Capture the cell that displays the provided text and extract its [x, y] central coordinate. 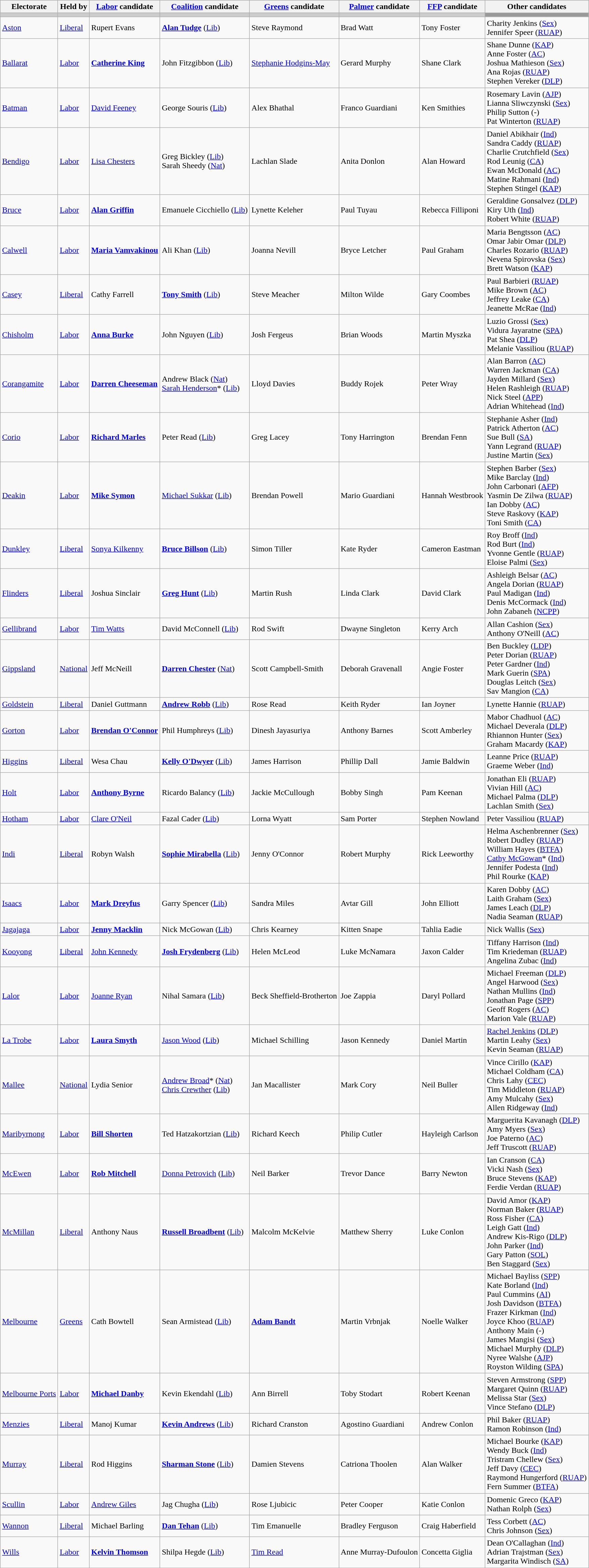
Nihal Samara (Lib) [205, 995]
Rebecca Filliponi [452, 210]
Bruce Billson (Lib) [205, 549]
Mark Cory [379, 1085]
Darren Chester (Nat) [205, 669]
Concetta Giglia [452, 1552]
Phillip Dall [379, 761]
Leanne Price (RUAP) Graeme Weber (Ind) [537, 761]
Mabor Chadhuol (AC) Michael Deverala (DLP) Rhiannon Hunter (Sex) Graham Macardy (KAP) [537, 730]
Garry Spencer (Lib) [205, 903]
Richard Marles [125, 437]
Roy Broff (Ind) Rod Burt (Ind) Yvonne Gentle (RUAP) Eloise Palmi (Sex) [537, 549]
Ted Hatzakortzian (Lib) [205, 1134]
Maria Bengtsson (AC) Omar Jabir Omar (DLP) Charles Rozario (RUAP) Nevena Spirovska (Sex) Brett Watson (KAP) [537, 250]
Stephanie Asher (Ind) Patrick Atherton (AC) Sue Bull (SA) Yann Legrand (RUAP) Justine Martin (Sex) [537, 437]
Hotham [29, 819]
Paul Barbieri (RUAP) Mike Brown (AC) Jeffrey Leake (CA) Jeanette McRae (Ind) [537, 295]
Michael Barling [125, 1526]
Jagajaga [29, 929]
Noelle Walker [452, 1322]
Andrew Conlon [452, 1424]
Simon Tiller [294, 549]
Neil Buller [452, 1085]
Robyn Walsh [125, 854]
Greg Lacey [294, 437]
Alan Griffin [125, 210]
Stephen Nowland [452, 819]
Corio [29, 437]
Fazal Cader (Lib) [205, 819]
Luke McNamara [379, 951]
Flinders [29, 593]
David Clark [452, 593]
Ali Khan (Lib) [205, 250]
Calwell [29, 250]
Greg Bickley (Lib) Sarah Sheedy (Nat) [205, 161]
Tess Corbett (AC) Chris Johnson (Sex) [537, 1526]
McEwen [29, 1174]
Lynette Keleher [294, 210]
Alex Bhathal [294, 107]
Menzies [29, 1424]
Michael Danby [125, 1393]
Gerard Murphy [379, 63]
Sandra Miles [294, 903]
Dan Tehan (Lib) [205, 1526]
Anna Burke [125, 334]
Barry Newton [452, 1174]
Joanne Ryan [125, 995]
Jenny O'Connor [294, 854]
Jaxon Calder [452, 951]
Lalor [29, 995]
Jason Kennedy [379, 1040]
Darren Cheeseman [125, 383]
Rose Ljubicic [294, 1504]
Dinesh Jayasuriya [294, 730]
Domenic Greco (KAP) Nathan Rolph (Sex) [537, 1504]
Peter Read (Lib) [205, 437]
Cathy Farrell [125, 295]
Andrew Giles [125, 1504]
Shane Clark [452, 63]
Andrew Robb (Lib) [205, 704]
Wannon [29, 1526]
Jenny Macklin [125, 929]
Sean Armistead (Lib) [205, 1322]
Joe Zappia [379, 995]
Stephanie Hodgins-May [294, 63]
Marguerita Kavanagh (DLP) Amy Myers (Sex) Joe Paterno (AC) Jeff Truscott (RUAP) [537, 1134]
Tony Foster [452, 28]
Coalition candidate [205, 7]
Damien Stevens [294, 1464]
Alan Howard [452, 161]
Nick Wallis (Sex) [537, 929]
Rosemary Lavin (AJP) Lianna Sliwczynski (Sex) Philip Sutton (-) Pat Winterton (RUAP) [537, 107]
Avtar Gill [379, 903]
Kevin Andrews (Lib) [205, 1424]
Held by [73, 7]
Steve Meacher [294, 295]
Lorna Wyatt [294, 819]
Casey [29, 295]
Steve Raymond [294, 28]
Josh Fergeus [294, 334]
Matthew Sherry [379, 1232]
Kerry Arch [452, 629]
Ian Cranson (CA) Vicki Nash (Sex) Bruce Stevens (KAP) Ferdie Verdan (RUAP) [537, 1174]
Jag Chugha (Lib) [205, 1504]
Manoj Kumar [125, 1424]
Kevin Ekendahl (Lib) [205, 1393]
Bradley Ferguson [379, 1526]
Russell Broadbent (Lib) [205, 1232]
Kelly O'Dwyer (Lib) [205, 761]
Other candidates [537, 7]
Kate Ryder [379, 549]
Franco Guardiani [379, 107]
John Elliott [452, 903]
Rose Read [294, 704]
Joanna Nevill [294, 250]
John Kennedy [125, 951]
Peter Vassiliou (RUAP) [537, 819]
Lloyd Davies [294, 383]
Greg Hunt (Lib) [205, 593]
Cameron Eastman [452, 549]
Anita Donlon [379, 161]
Shilpa Hegde (Lib) [205, 1552]
Martin Rush [294, 593]
Rod Higgins [125, 1464]
Neil Barker [294, 1174]
Deborah Gravenall [379, 669]
Gary Coombes [452, 295]
Ken Smithies [452, 107]
Michael Schilling [294, 1040]
Laura Smyth [125, 1040]
Palmer candidate [379, 7]
Bruce [29, 210]
David Amor (KAP) Norman Baker (RUAP) Ross Fisher (CA) Leigh Gatt (Ind) Andrew Kis-Rigo (DLP) John Parker (Ind) Gary Patton (SOL) Ben Staggard (Sex) [537, 1232]
Jason Wood (Lib) [205, 1040]
Tim Emanuelle [294, 1526]
Tim Read [294, 1552]
Andrew Broad* (Nat) Chris Crewther (Lib) [205, 1085]
Brendan Fenn [452, 437]
David McConnell (Lib) [205, 629]
Alan Walker [452, 1464]
Gippsland [29, 669]
Allan Cashion (Sex) Anthony O'Neill (AC) [537, 629]
Daniel Martin [452, 1040]
Jamie Baldwin [452, 761]
Jonathan Eli (RUAP) Vivian Hill (AC) Michael Palma (DLP) Lachlan Smith (Sex) [537, 792]
Bobby Singh [379, 792]
Anthony Barnes [379, 730]
Daniel Abikhair (Ind) Sandra Caddy (RUAP) Charlie Crutchfield (Sex) Rod Leunig (CA) Ewan McDonald (AC) Matine Rahmani (Ind) Stephen Stingel (KAP) [537, 161]
Agostino Guardiani [379, 1424]
McMillan [29, 1232]
Melbourne Ports [29, 1393]
Beck Sheffield-Brotherton [294, 995]
Tim Watts [125, 629]
Maria Vamvakinou [125, 250]
Geraldine Gonsalvez (DLP) Kiry Uth (Ind) Robert White (RUAP) [537, 210]
Luzio Grossi (Sex) Vidura Jayaratne (SPA) Pat Shea (DLP) Melanie Vassiliou (RUAP) [537, 334]
Phil Baker (RUAP) Ramon Robinson (Ind) [537, 1424]
Ricardo Balancy (Lib) [205, 792]
Nick McGowan (Lib) [205, 929]
Corangamite [29, 383]
Martin Vrbnjak [379, 1322]
Aston [29, 28]
Hayleigh Carlson [452, 1134]
Jan Macallister [294, 1085]
Brendan Powell [294, 495]
Shane Dunne (KAP) Anne Foster (AC) Joshua Mathieson (Sex) Ana Rojas (RUAP) Stephen Vereker (DLP) [537, 63]
George Souris (Lib) [205, 107]
Ashleigh Belsar (AC) Angela Dorian (RUAP) Paul Madigan (Ind) Denis McCormack (Ind) John Zabaneh (NCPP) [537, 593]
Linda Clark [379, 593]
Rick Leeworthy [452, 854]
Michael Freeman (DLP) Angel Harwood (Sex) Nathan Mullins (Ind) Jonathan Page (SPP) Geoff Rogers (AC) Marion Vale (RUAP) [537, 995]
Luke Conlon [452, 1232]
Daryl Pollard [452, 995]
Jackie McCullough [294, 792]
Rachel Jenkins (DLP) Martin Leahy (Sex) Kevin Seaman (RUAP) [537, 1040]
Lydia Senior [125, 1085]
Daniel Guttmann [125, 704]
Brian Woods [379, 334]
Toby Stodart [379, 1393]
Michael Bourke (KAP) Wendy Buck (Ind) Tristram Chellew (Sex) Jeff Davy (CEC) Raymond Hungerford (RUAP) Fern Summer (BTFA) [537, 1464]
Peter Cooper [379, 1504]
Wesa Chau [125, 761]
Richard Cranston [294, 1424]
Bill Shorten [125, 1134]
Greens [73, 1322]
Sharman Stone (Lib) [205, 1464]
Richard Keech [294, 1134]
Lachlan Slade [294, 161]
Maribyrnong [29, 1134]
Donna Petrovich (Lib) [205, 1174]
Paul Tuyau [379, 210]
Sophie Mirabella (Lib) [205, 854]
Dwayne Singleton [379, 629]
Tiffany Harrison (Ind) Tim Kriedeman (RUAP) Angelina Zubac (Ind) [537, 951]
FFP candidate [452, 7]
Brendan O'Connor [125, 730]
Ann Birrell [294, 1393]
Alan Tudge (Lib) [205, 28]
Adam Bandt [294, 1322]
Josh Frydenberg (Lib) [205, 951]
Mallee [29, 1085]
Kitten Snape [379, 929]
Indi [29, 854]
Tahlia Eadie [452, 929]
Rob Mitchell [125, 1174]
Mark Dreyfus [125, 903]
Anne Murray-Dufoulon [379, 1552]
Holt [29, 792]
Kelvin Thomson [125, 1552]
Melbourne [29, 1322]
Trevor Dance [379, 1174]
Lisa Chesters [125, 161]
Brad Watt [379, 28]
Alan Barron (AC) Warren Jackman (CA) Jayden Millard (Sex) Helen Rashleigh (RUAP) Nick Steel (APP) Adrian Whitehead (Ind) [537, 383]
Peter Wray [452, 383]
Labor candidate [125, 7]
Angie Foster [452, 669]
Sonya Kilkenny [125, 549]
Philip Cutler [379, 1134]
Deakin [29, 495]
Chisholm [29, 334]
Joshua Sinclair [125, 593]
Bendigo [29, 161]
Ballarat [29, 63]
Robert Murphy [379, 854]
Catherine King [125, 63]
La Trobe [29, 1040]
Stephen Barber (Sex) Mike Barclay (Ind) John Carbonari (AFP) Yasmin De Zilwa (RUAP) Ian Dobby (AC) Steve Raskovy (KAP) Toni Smith (CA) [537, 495]
Pam Keenan [452, 792]
Rupert Evans [125, 28]
Andrew Black (Nat) Sarah Henderson* (Lib) [205, 383]
Higgins [29, 761]
Tony Smith (Lib) [205, 295]
Keith Ryder [379, 704]
Katie Conlon [452, 1504]
Helen McLeod [294, 951]
Charity Jenkins (Sex) Jennifer Speer (RUAP) [537, 28]
Malcolm McKelvie [294, 1232]
Martin Myszka [452, 334]
Kooyong [29, 951]
Michael Sukkar (Lib) [205, 495]
Steven Armstrong (SPP) Margaret Quinn (RUAP) Melissa Star (Sex) Vince Stefano (DLP) [537, 1393]
Rod Swift [294, 629]
Greens candidate [294, 7]
Clare O'Neil [125, 819]
Paul Graham [452, 250]
Scullin [29, 1504]
Scott Campbell-Smith [294, 669]
Wills [29, 1552]
David Feeney [125, 107]
Electorate [29, 7]
Hannah Westbrook [452, 495]
Buddy Rojek [379, 383]
Mike Symon [125, 495]
Cath Bowtell [125, 1322]
Chris Kearney [294, 929]
Batman [29, 107]
Bryce Letcher [379, 250]
Jeff McNeill [125, 669]
Emanuele Cicchiello (Lib) [205, 210]
John Nguyen (Lib) [205, 334]
Phil Humphreys (Lib) [205, 730]
James Harrison [294, 761]
Dunkley [29, 549]
Mario Guardiani [379, 495]
Lynette Hannie (RUAP) [537, 704]
John Fitzgibbon (Lib) [205, 63]
Robert Keenan [452, 1393]
Milton Wilde [379, 295]
Ian Joyner [452, 704]
Murray [29, 1464]
Karen Dobby (AC) Laith Graham (Sex) James Leach (DLP) Nadia Seaman (RUAP) [537, 903]
Isaacs [29, 903]
Sam Porter [379, 819]
Craig Haberfield [452, 1526]
Gorton [29, 730]
Anthony Naus [125, 1232]
Helma Aschenbrenner (Sex) Robert Dudley (RUAP) William Hayes (BTFA) Cathy McGowan* (Ind) Jennifer Podesta (Ind) Phil Rourke (KAP) [537, 854]
Tony Harrington [379, 437]
Catriona Thoolen [379, 1464]
Dean O'Callaghan (Ind) Adrian Trajstman (Sex) Margarita Windisch (SA) [537, 1552]
Ben Buckley (LDP) Peter Dorian (RUAP) Peter Gardner (Ind) Mark Guerin (SPA) Douglas Leitch (Sex) Sav Mangion (CA) [537, 669]
Goldstein [29, 704]
Anthony Byrne [125, 792]
Vince Cirillo (KAP) Michael Coldham (CA) Chris Lahy (CEC) Tim Middleton (RUAP) Amy Mulcahy (Sex) Allen Ridgeway (Ind) [537, 1085]
Gellibrand [29, 629]
Scott Amberley [452, 730]
